Return the [X, Y] coordinate for the center point of the cell that contains the specified text.  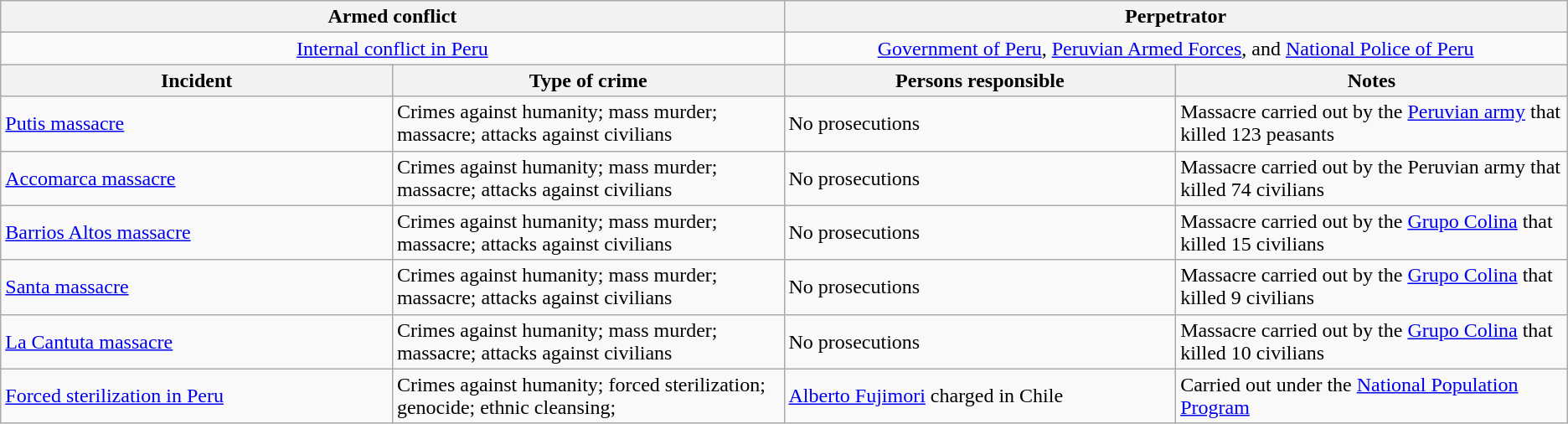
Internal conflict in Peru [392, 49]
Santa massacre [197, 287]
Perpetrator [1176, 17]
Type of crime [588, 80]
Alberto Fujimori charged in Chile [980, 396]
Incident [197, 80]
La Cantuta massacre [197, 342]
Massacre carried out by the Grupo Colina that killed 9 civilians [1372, 287]
Carried out under the National Population Program [1372, 396]
Barrios Altos massacre [197, 233]
Notes [1372, 80]
Massacre carried out by the Peruvian army that killed 74 civilians [1372, 178]
Massacre carried out by the Grupo Colina that killed 10 civilians [1372, 342]
Massacre carried out by the Peruvian army that killed 123 peasants [1372, 124]
Government of Peru, Peruvian Armed Forces, and National Police of Peru [1176, 49]
Crimes against humanity; forced sterilization; genocide; ethnic cleansing; [588, 396]
Putis massacre [197, 124]
Armed conflict [392, 17]
Massacre carried out by the Grupo Colina that killed 15 civilians [1372, 233]
Accomarca massacre [197, 178]
Persons responsible [980, 80]
Forced sterilization in Peru [197, 396]
